Provide the (X, Y) coordinate of the cell's center where the given text is located.  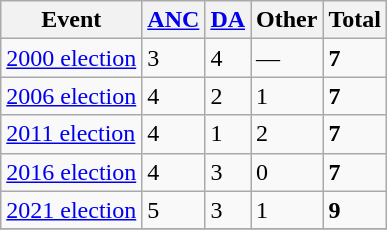
0 (287, 172)
5 (174, 210)
2021 election (72, 210)
ANC (174, 20)
2006 election (72, 96)
Total (355, 20)
Other (287, 20)
9 (355, 210)
2000 election (72, 58)
Event (72, 20)
— (287, 58)
2016 election (72, 172)
2011 election (72, 134)
DA (228, 20)
